Output the (X, Y) coordinate of the center of the cell containing the given text.  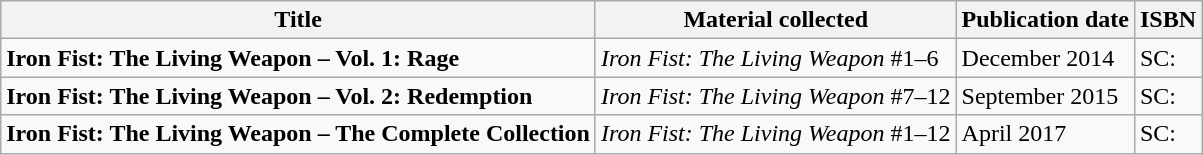
April 2017 (1045, 134)
Iron Fist: The Living Weapon #1–6 (776, 58)
Title (298, 20)
Iron Fist: The Living Weapon – Vol. 1: Rage (298, 58)
Iron Fist: The Living Weapon – The Complete Collection (298, 134)
Material collected (776, 20)
Iron Fist: The Living Weapon – Vol. 2: Redemption (298, 96)
Iron Fist: The Living Weapon #7–12 (776, 96)
Iron Fist: The Living Weapon #1–12 (776, 134)
September 2015 (1045, 96)
December 2014 (1045, 58)
ISBN (1168, 20)
Publication date (1045, 20)
